Return the [X, Y] coordinate for the center point of the cell that contains the specified text.  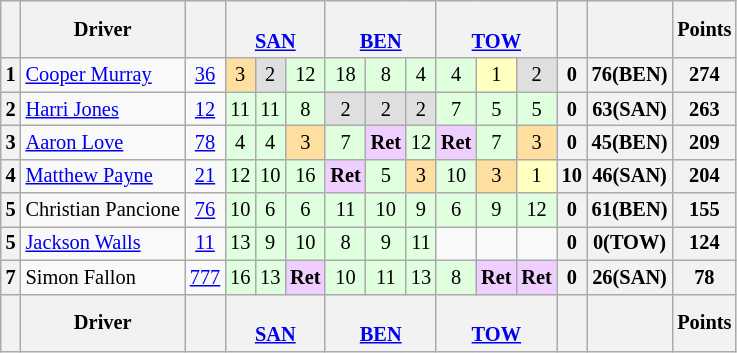
76 [205, 210]
61(BEN) [630, 210]
Harri Jones [103, 109]
274 [704, 75]
Matthew Payne [103, 176]
Aaron Love [103, 142]
46(SAN) [630, 176]
263 [704, 109]
63(SAN) [630, 109]
155 [704, 210]
36 [205, 75]
Christian Pancione [103, 210]
Jackson Walls [103, 243]
76(BEN) [630, 75]
21 [205, 176]
45(BEN) [630, 142]
209 [704, 142]
26(SAN) [630, 277]
777 [205, 277]
0(TOW) [630, 243]
204 [704, 176]
Cooper Murray [103, 75]
Simon Fallon [103, 277]
18 [345, 75]
124 [704, 243]
